Return [x, y] of the center of cell containing provided text 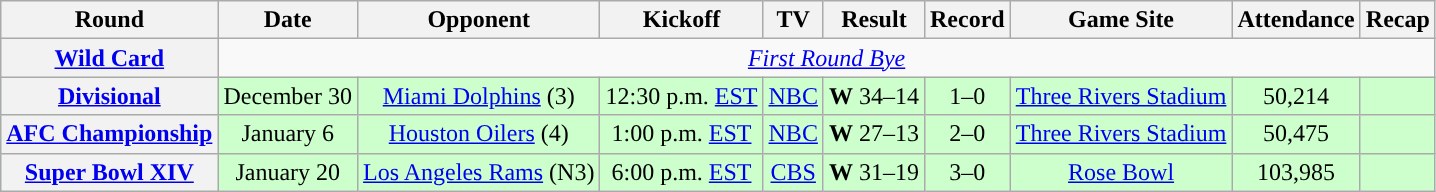
W 31–19 [874, 172]
Los Angeles Rams (N3) [479, 172]
Game Site [1121, 20]
Wild Card [110, 58]
1–0 [967, 96]
First Round Bye [826, 58]
Super Bowl XIV [110, 172]
Attendance [1296, 20]
January 6 [288, 134]
6:00 p.m. EST [682, 172]
12:30 p.m. EST [682, 96]
Rose Bowl [1121, 172]
January 20 [288, 172]
Round [110, 20]
Result [874, 20]
TV [793, 20]
103,985 [1296, 172]
50,214 [1296, 96]
W 34–14 [874, 96]
W 27–13 [874, 134]
Record [967, 20]
2–0 [967, 134]
Miami Dolphins (3) [479, 96]
AFC Championship [110, 134]
Kickoff [682, 20]
Recap [1398, 20]
Opponent [479, 20]
Divisional [110, 96]
December 30 [288, 96]
Houston Oilers (4) [479, 134]
Date [288, 20]
1:00 p.m. EST [682, 134]
CBS [793, 172]
3–0 [967, 172]
50,475 [1296, 134]
